Detect which cell encompasses the target text, then output its (x, y) center coordinate. 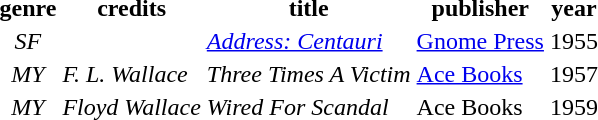
Ace Books (480, 74)
Gnome Press (480, 41)
F. L. Wallace (132, 74)
Three Times A Victim (308, 74)
Address: Centauri (308, 41)
